Search for the cell housing the specified text and yield its [X, Y] center coordinate. 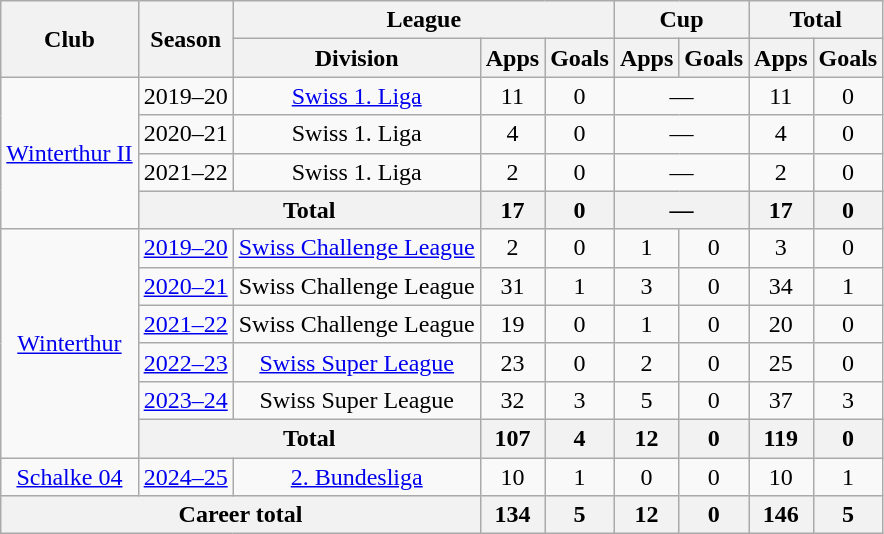
Season [186, 39]
2023–24 [186, 400]
Cup [681, 20]
134 [512, 515]
37 [781, 400]
146 [781, 515]
34 [781, 286]
Schalke 04 [70, 477]
2022–23 [186, 362]
Division [356, 58]
32 [512, 400]
119 [781, 438]
19 [512, 324]
20 [781, 324]
League [424, 20]
Winterthur [70, 343]
2024–25 [186, 477]
Career total [240, 515]
Winterthur II [70, 153]
2. Bundesliga [356, 477]
Club [70, 39]
25 [781, 362]
23 [512, 362]
31 [512, 286]
107 [512, 438]
